For the text-containing cell, return its midpoint in [x, y] coordinate format. 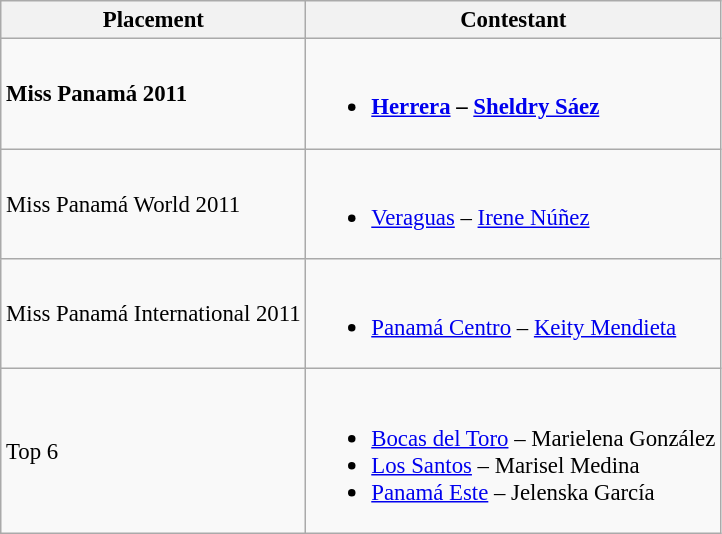
Contestant [514, 20]
Miss Panamá International 2011 [154, 314]
Miss Panamá 2011 [154, 94]
Veraguas – Irene Núñez [514, 204]
Placement [154, 20]
Top 6 [154, 451]
Miss Panamá World 2011 [154, 204]
Herrera – Sheldry Sáez [514, 94]
Panamá Centro – Keity Mendieta [514, 314]
Bocas del Toro – Marielena GonzálezLos Santos – Marisel MedinaPanamá Este – Jelenska García [514, 451]
